Output the [X, Y] coordinate of the center of the cell containing the given text.  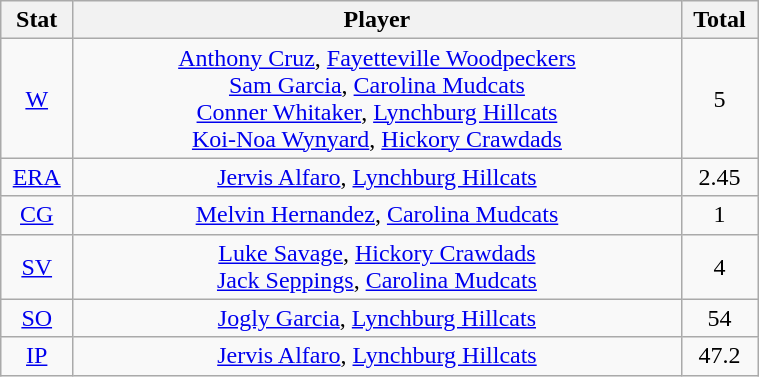
Anthony Cruz, Fayetteville Woodpeckers Sam Garcia, Carolina Mudcats Conner Whitaker, Lynchburg Hillcats Koi-Noa Wynyard, Hickory Crawdads [378, 98]
Player [378, 20]
W [37, 98]
Stat [37, 20]
Luke Savage, Hickory Crawdads Jack Seppings, Carolina Mudcats [378, 266]
1 [719, 215]
Jogly Garcia, Lynchburg Hillcats [378, 318]
CG [37, 215]
Total [719, 20]
Melvin Hernandez, Carolina Mudcats [378, 215]
54 [719, 318]
5 [719, 98]
IP [37, 356]
4 [719, 266]
SO [37, 318]
47.2 [719, 356]
2.45 [719, 177]
ERA [37, 177]
SV [37, 266]
